Scan for the cell matching the given text and deliver its (X, Y) coordinate at center. 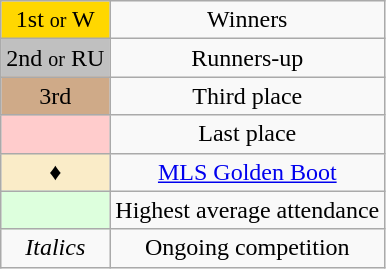
Last place (248, 134)
1st or W (56, 20)
Highest average attendance (248, 210)
MLS Golden Boot (248, 172)
♦ (56, 172)
Winners (248, 20)
Third place (248, 96)
Runners-up (248, 58)
Italics (56, 248)
2nd or RU (56, 58)
3rd (56, 96)
Ongoing competition (248, 248)
